Pinpoint the cell where the given text exists, returning its (X, Y) midpoint coordinate. 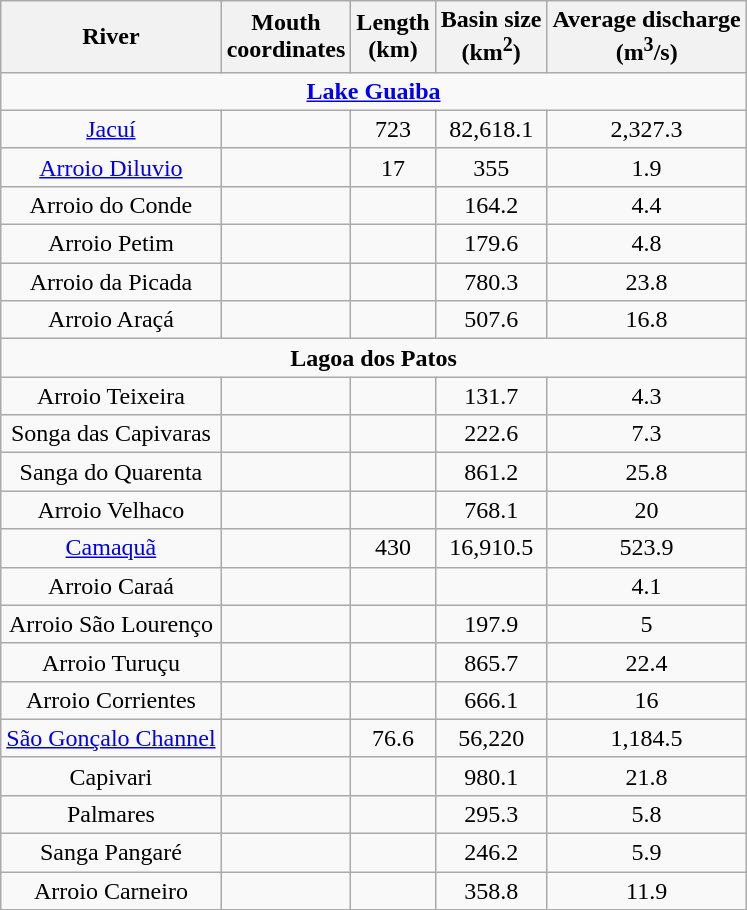
Arroio Teixeira (111, 396)
Arroio Diluvio (111, 167)
Lagoa dos Patos (374, 358)
11.9 (646, 891)
Arroio Corrientes (111, 700)
Arroio São Lourenço (111, 624)
São Gonçalo Channel (111, 738)
723 (393, 129)
23.8 (646, 282)
Capivari (111, 776)
4.4 (646, 205)
Arroio Petim (111, 244)
7.3 (646, 434)
1.9 (646, 167)
56,220 (491, 738)
523.9 (646, 548)
179.6 (491, 244)
Sanga do Quarenta (111, 472)
780.3 (491, 282)
980.1 (491, 776)
1,184.5 (646, 738)
Basin size(km2) (491, 37)
131.7 (491, 396)
Arroio Caraá (111, 586)
666.1 (491, 700)
2,327.3 (646, 129)
82,618.1 (491, 129)
5.8 (646, 814)
5.9 (646, 853)
507.6 (491, 320)
25.8 (646, 472)
21.8 (646, 776)
Length(km) (393, 37)
246.2 (491, 853)
Camaquã (111, 548)
355 (491, 167)
Average discharge(m3/s) (646, 37)
164.2 (491, 205)
Jacuí (111, 129)
295.3 (491, 814)
Arroio Carneiro (111, 891)
Sanga Pangaré (111, 853)
4.1 (646, 586)
Arroio Araçá (111, 320)
222.6 (491, 434)
197.9 (491, 624)
17 (393, 167)
Songa das Capivaras (111, 434)
861.2 (491, 472)
16,910.5 (491, 548)
768.1 (491, 510)
76.6 (393, 738)
865.7 (491, 662)
Arroio Turuçu (111, 662)
16 (646, 700)
358.8 (491, 891)
22.4 (646, 662)
4.8 (646, 244)
Mouthcoordinates (286, 37)
20 (646, 510)
Arroio da Picada (111, 282)
Arroio do Conde (111, 205)
Arroio Velhaco (111, 510)
River (111, 37)
5 (646, 624)
16.8 (646, 320)
Palmares (111, 814)
430 (393, 548)
4.3 (646, 396)
Lake Guaiba (374, 91)
